Detect which cell encompasses the target text, then output its [x, y] center coordinate. 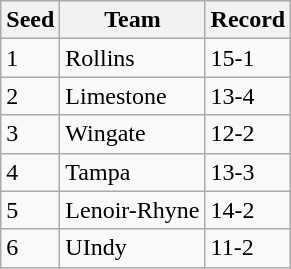
11-2 [248, 248]
Rollins [132, 58]
2 [30, 96]
Limestone [132, 96]
Team [132, 20]
5 [30, 210]
Record [248, 20]
13-4 [248, 96]
UIndy [132, 248]
4 [30, 172]
14-2 [248, 210]
6 [30, 248]
15-1 [248, 58]
Lenoir-Rhyne [132, 210]
12-2 [248, 134]
13-3 [248, 172]
Wingate [132, 134]
Seed [30, 20]
3 [30, 134]
Tampa [132, 172]
1 [30, 58]
